Pinpoint the cell where the given text exists, returning its (x, y) midpoint coordinate. 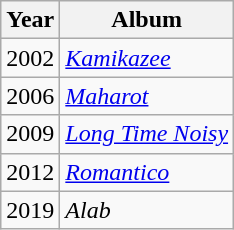
2006 (30, 96)
Album (147, 20)
2002 (30, 58)
2009 (30, 134)
Long Time Noisy (147, 134)
Alab (147, 210)
2012 (30, 172)
Kamikazee (147, 58)
Maharot (147, 96)
2019 (30, 210)
Romantico (147, 172)
Year (30, 20)
